Return the (X, Y) coordinate for the center point of the cell that contains the specified text.  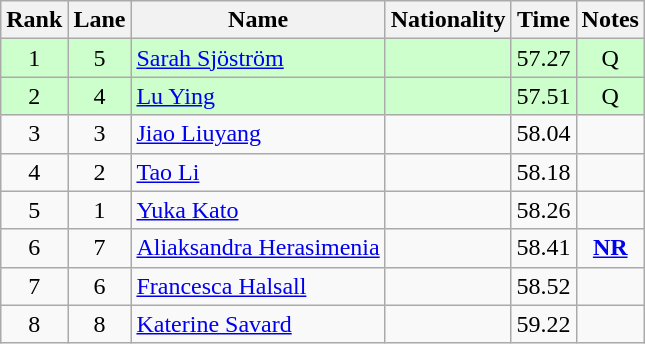
59.22 (544, 324)
Jiao Liuyang (258, 134)
Tao Li (258, 172)
Yuka Kato (258, 210)
58.52 (544, 286)
Nationality (448, 20)
Name (258, 20)
58.04 (544, 134)
Lane (100, 20)
58.18 (544, 172)
Time (544, 20)
NR (610, 248)
Notes (610, 20)
Sarah Sjöström (258, 58)
57.51 (544, 96)
Lu Ying (258, 96)
58.26 (544, 210)
57.27 (544, 58)
58.41 (544, 248)
Rank (34, 20)
Katerine Savard (258, 324)
Aliaksandra Herasimenia (258, 248)
Francesca Halsall (258, 286)
